Find where the given text appears and provide that cell's center as [x, y] coordinate. 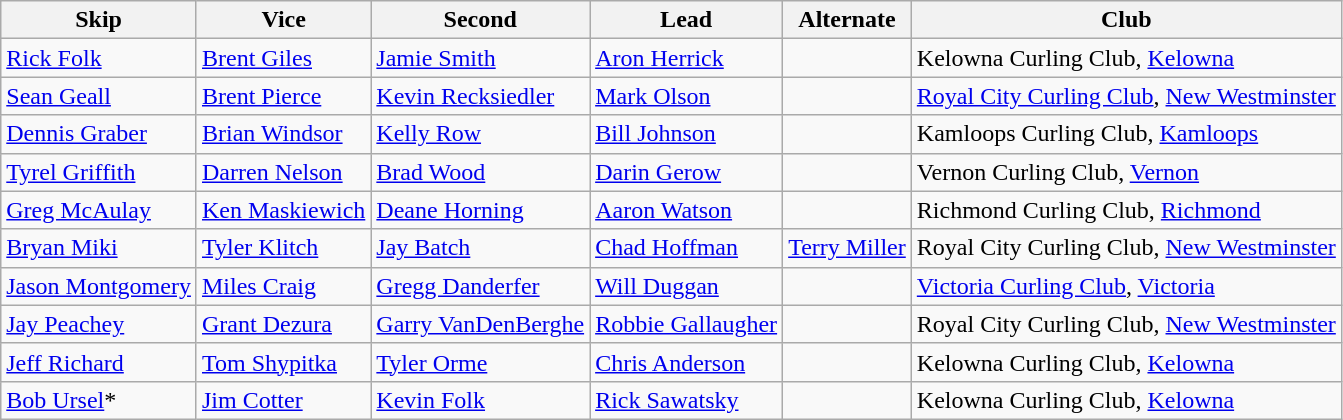
Jamie Smith [480, 58]
Aron Herrick [686, 58]
Kevin Recksiedler [480, 96]
Chad Hoffman [686, 248]
Garry VanDenBerghe [480, 324]
Alternate [848, 20]
Miles Craig [283, 286]
Terry Miller [848, 248]
Skip [99, 20]
Tyrel Griffith [99, 172]
Dennis Graber [99, 134]
Darin Gerow [686, 172]
Gregg Danderfer [480, 286]
Victoria Curling Club, Victoria [1126, 286]
Rick Sawatsky [686, 400]
Grant Dezura [283, 324]
Brad Wood [480, 172]
Club [1126, 20]
Tom Shypitka [283, 362]
Aaron Watson [686, 210]
Vernon Curling Club, Vernon [1126, 172]
Rick Folk [99, 58]
Tyler Klitch [283, 248]
Lead [686, 20]
Brent Pierce [283, 96]
Bob Ursel* [99, 400]
Vice [283, 20]
Jason Montgomery [99, 286]
Kevin Folk [480, 400]
Richmond Curling Club, Richmond [1126, 210]
Will Duggan [686, 286]
Robbie Gallaugher [686, 324]
Tyler Orme [480, 362]
Jim Cotter [283, 400]
Kamloops Curling Club, Kamloops [1126, 134]
Bryan Miki [99, 248]
Deane Horning [480, 210]
Sean Geall [99, 96]
Brian Windsor [283, 134]
Brent Giles [283, 58]
Second [480, 20]
Chris Anderson [686, 362]
Jeff Richard [99, 362]
Ken Maskiewich [283, 210]
Mark Olson [686, 96]
Greg McAulay [99, 210]
Darren Nelson [283, 172]
Bill Johnson [686, 134]
Kelly Row [480, 134]
Jay Batch [480, 248]
Jay Peachey [99, 324]
